Return the [X, Y] coordinate for the center point of the cell that contains the specified text.  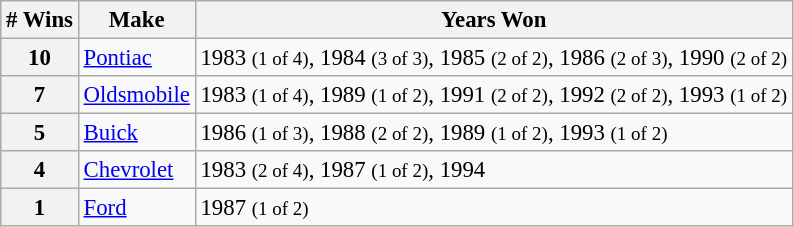
# Wins [40, 20]
1 [40, 208]
1986 (1 of 3), 1988 (2 of 2), 1989 (1 of 2), 1993 (1 of 2) [494, 133]
4 [40, 170]
1983 (1 of 4), 1989 (1 of 2), 1991 (2 of 2), 1992 (2 of 2), 1993 (1 of 2) [494, 95]
1983 (2 of 4), 1987 (1 of 2), 1994 [494, 170]
Buick [136, 133]
Oldsmobile [136, 95]
1983 (1 of 4), 1984 (3 of 3), 1985 (2 of 2), 1986 (2 of 3), 1990 (2 of 2) [494, 58]
10 [40, 58]
Pontiac [136, 58]
Years Won [494, 20]
7 [40, 95]
Chevrolet [136, 170]
1987 (1 of 2) [494, 208]
5 [40, 133]
Make [136, 20]
Ford [136, 208]
